Search for the cell housing the specified text and yield its [x, y] center coordinate. 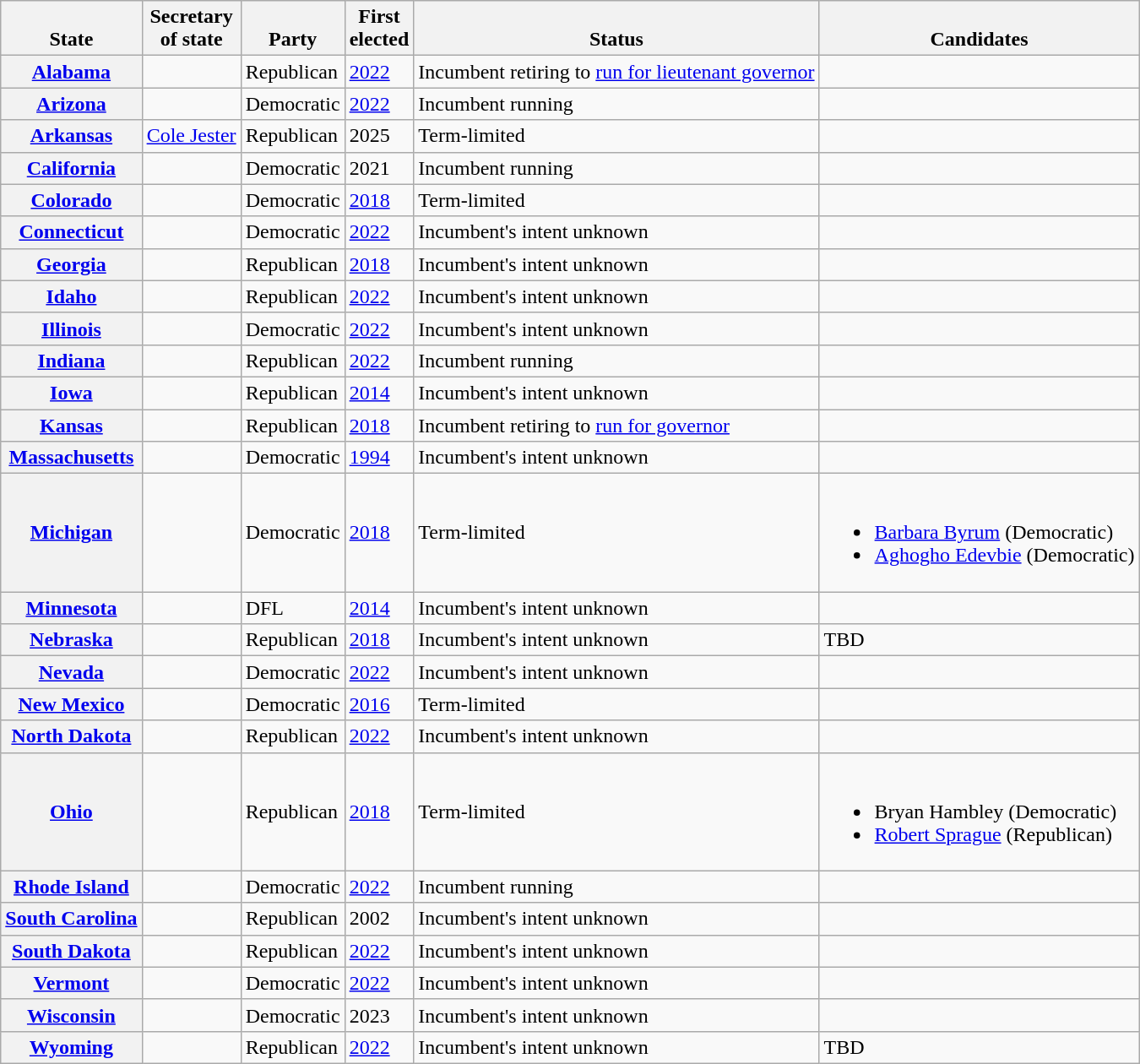
Status [616, 29]
Nevada [71, 672]
Candidates [980, 29]
Massachusetts [71, 458]
1994 [379, 458]
Incumbent retiring to run for governor [616, 425]
Iowa [71, 393]
2025 [379, 136]
Arizona [71, 104]
Ohio [71, 812]
DFL [292, 608]
Wisconsin [71, 1015]
Nebraska [71, 640]
2021 [379, 168]
Kansas [71, 425]
Indiana [71, 361]
North Dakota [71, 736]
Cole Jester [191, 136]
Vermont [71, 983]
Wyoming [71, 1047]
Idaho [71, 296]
Minnesota [71, 608]
Incumbent retiring to run for lieutenant governor [616, 72]
Secretaryof state [191, 29]
Arkansas [71, 136]
Colorado [71, 200]
Bryan Hambley (Democratic)Robert Sprague (Republican) [980, 812]
Barbara Byrum (Democratic)Aghogho Edevbie (Democratic) [980, 533]
2016 [379, 704]
Alabama [71, 72]
New Mexico [71, 704]
State [71, 29]
South Carolina [71, 919]
2023 [379, 1015]
Illinois [71, 328]
Georgia [71, 264]
Connecticut [71, 232]
Michigan [71, 533]
Party [292, 29]
2002 [379, 919]
California [71, 168]
Firstelected [379, 29]
South Dakota [71, 951]
Rhode Island [71, 887]
